Scan for the cell matching the given text and deliver its [x, y] coordinate at center. 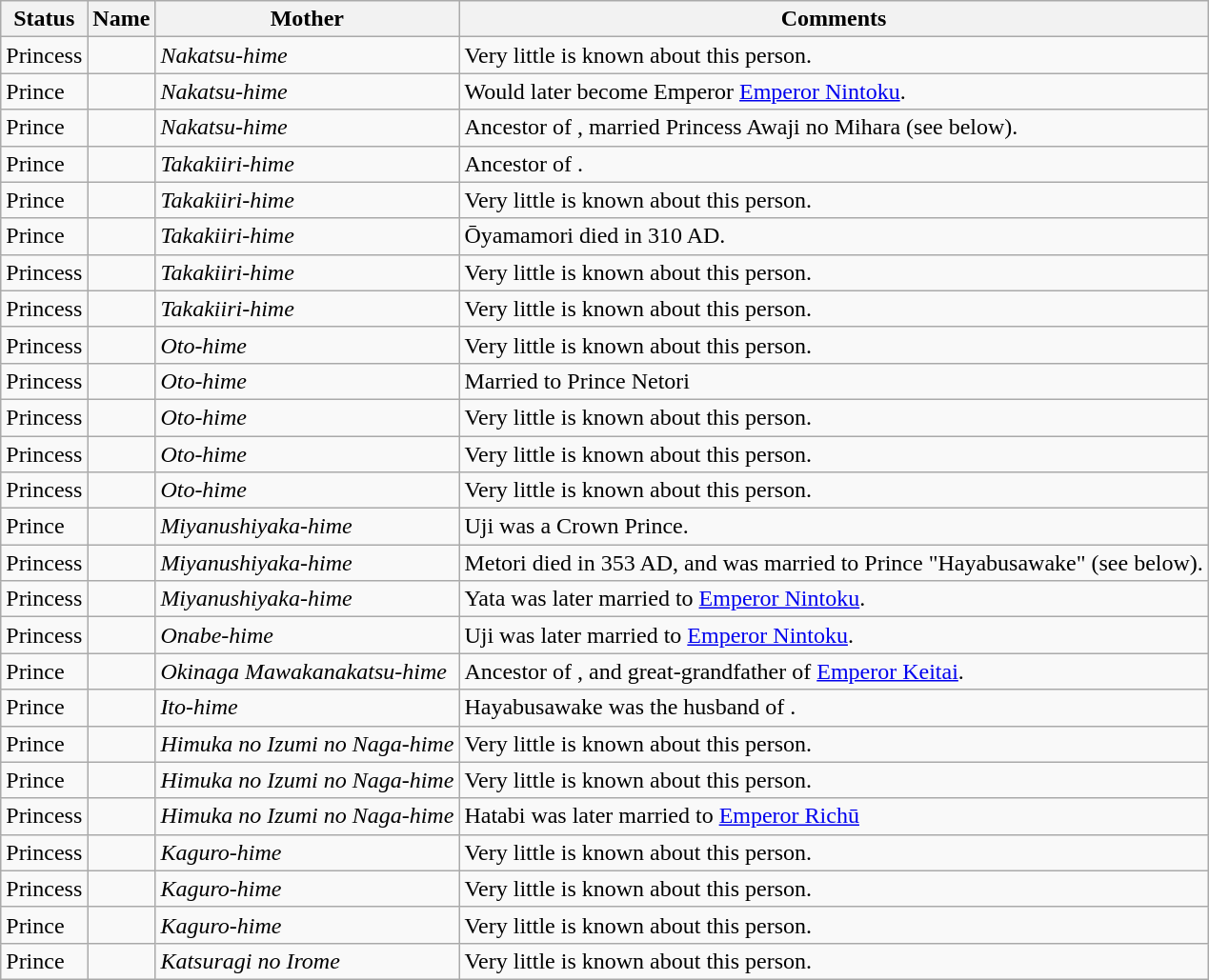
Ancestor of , married Princess Awaji no Mihara (see below). [834, 128]
Okinaga Mawakanakatsu-hime [307, 671]
Hatabi was later married to Emperor Richū [834, 816]
Ancestor of , and great-grandfather of Emperor Keitai. [834, 671]
Metori died in 353 AD, and was married to Prince "Hayabusawake" (see below). [834, 563]
Ito-hime [307, 708]
Onabe-hime [307, 635]
Katsuragi no Irome [307, 961]
Uji was later married to Emperor Nintoku. [834, 635]
Ancestor of . [834, 164]
Hayabusawake was the husband of . [834, 708]
Uji was a Crown Prince. [834, 527]
Yata was later married to Emperor Nintoku. [834, 599]
Mother [307, 19]
Name [122, 19]
Would later become Emperor Emperor Nintoku. [834, 91]
Status [44, 19]
Ōyamamori died in 310 AD. [834, 236]
Comments [834, 19]
Married to Prince Netori [834, 381]
